Return [x, y] of the center of cell containing provided text 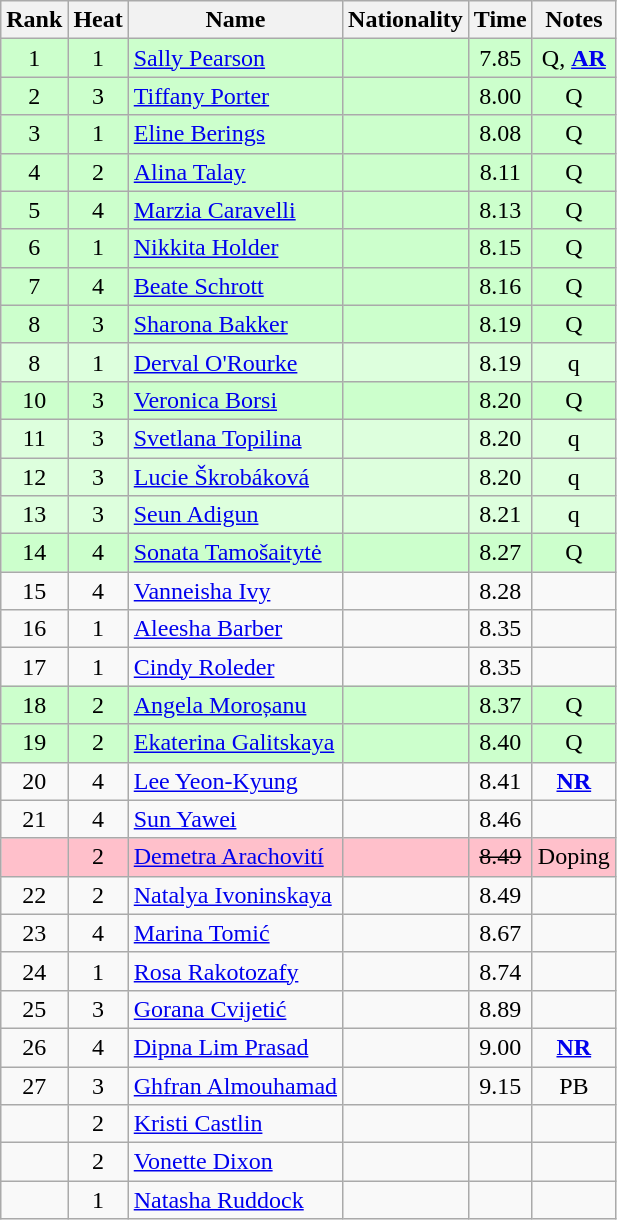
14 [34, 553]
Rank [34, 20]
Seun Adigun [235, 515]
8.37 [500, 705]
Marina Tomić [235, 933]
7 [34, 286]
Vonette Dixon [235, 1162]
21 [34, 819]
Natasha Ruddock [235, 1200]
Ghfran Almouhamad [235, 1085]
9.15 [500, 1085]
8.28 [500, 591]
8.74 [500, 971]
Sharona Bakker [235, 324]
Natalya Ivoninskaya [235, 895]
Gorana Cvijetić [235, 1009]
Svetlana Topilina [235, 438]
8.67 [500, 933]
Name [235, 20]
Kristi Castlin [235, 1124]
Tiffany Porter [235, 96]
Lucie Škrobáková [235, 477]
8.40 [500, 743]
6 [34, 248]
8.08 [500, 134]
Aleesha Barber [235, 629]
9.00 [500, 1047]
PB [574, 1085]
22 [34, 895]
Eline Berings [235, 134]
Ekaterina Galitskaya [235, 743]
8.46 [500, 819]
Demetra Arachovití [235, 857]
24 [34, 971]
27 [34, 1085]
Veronica Borsi [235, 400]
18 [34, 705]
Angela Moroșanu [235, 705]
10 [34, 400]
Alina Talay [235, 172]
8.89 [500, 1009]
19 [34, 743]
Sonata Tamošaitytė [235, 553]
8.27 [500, 553]
12 [34, 477]
Lee Yeon-Kyung [235, 781]
8.41 [500, 781]
11 [34, 438]
Derval O'Rourke [235, 362]
25 [34, 1009]
13 [34, 515]
Heat [98, 20]
15 [34, 591]
26 [34, 1047]
Marzia Caravelli [235, 210]
8.11 [500, 172]
5 [34, 210]
16 [34, 629]
8.00 [500, 96]
17 [34, 667]
Time [500, 20]
Rosa Rakotozafy [235, 971]
Vanneisha Ivy [235, 591]
20 [34, 781]
Notes [574, 20]
Sally Pearson [235, 58]
Cindy Roleder [235, 667]
Dipna Lim Prasad [235, 1047]
8.16 [500, 286]
Nikkita Holder [235, 248]
7.85 [500, 58]
Doping [574, 857]
Sun Yawei [235, 819]
8.15 [500, 248]
Beate Schrott [235, 286]
Q, AR [574, 58]
Nationality [406, 20]
8.13 [500, 210]
8.21 [500, 515]
23 [34, 933]
